Output the (x, y) coordinate of the center of the cell containing the given text.  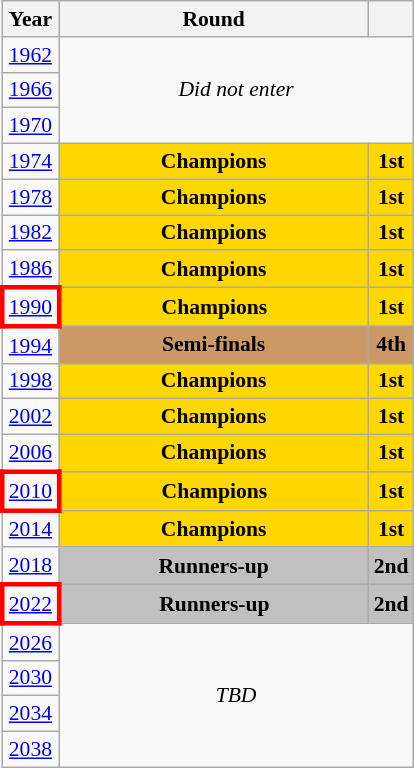
2002 (30, 417)
2026 (30, 642)
TBD (236, 695)
1982 (30, 233)
2010 (30, 492)
2018 (30, 566)
1966 (30, 90)
Year (30, 19)
1978 (30, 197)
1962 (30, 55)
Did not enter (236, 90)
1994 (30, 344)
2038 (30, 750)
2034 (30, 714)
2022 (30, 604)
1998 (30, 381)
2014 (30, 528)
2030 (30, 678)
4th (392, 344)
1970 (30, 126)
Round (214, 19)
1986 (30, 270)
1990 (30, 308)
1974 (30, 162)
2006 (30, 454)
Semi-finals (214, 344)
